Return (x, y) of the center of cell containing provided text 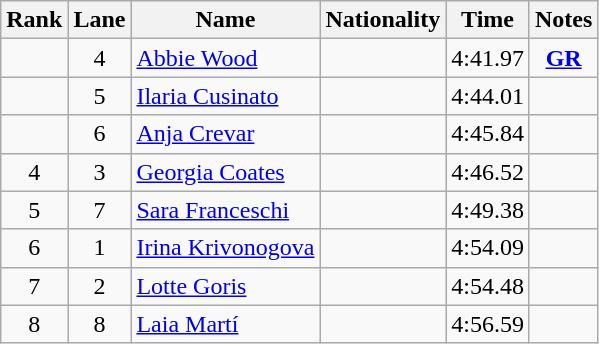
4:46.52 (488, 172)
4:44.01 (488, 96)
Nationality (383, 20)
4:56.59 (488, 324)
Lotte Goris (226, 286)
4:54.09 (488, 248)
Rank (34, 20)
2 (100, 286)
Lane (100, 20)
GR (563, 58)
Laia Martí (226, 324)
4:54.48 (488, 286)
Notes (563, 20)
Irina Krivonogova (226, 248)
4:49.38 (488, 210)
Abbie Wood (226, 58)
Ilaria Cusinato (226, 96)
Anja Crevar (226, 134)
4:41.97 (488, 58)
3 (100, 172)
Name (226, 20)
Time (488, 20)
Sara Franceschi (226, 210)
1 (100, 248)
Georgia Coates (226, 172)
4:45.84 (488, 134)
